Find where the given text appears and provide that cell's center as (x, y) coordinate. 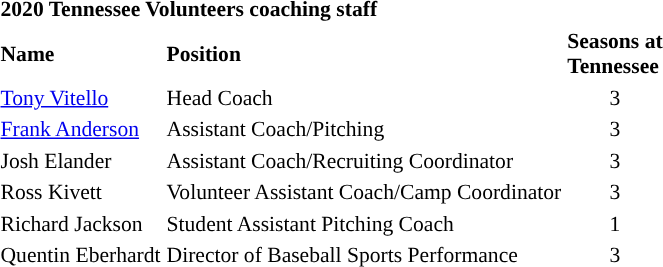
Student Assistant Pitching Coach (364, 224)
Head Coach (364, 98)
Position (364, 53)
Assistant Coach/Recruiting Coordinator (364, 160)
Assistant Coach/Pitching (364, 129)
Volunteer Assistant Coach/Camp Coordinator (364, 192)
